Determine the (x, y) coordinate at the center of the cell enclosing the given text.  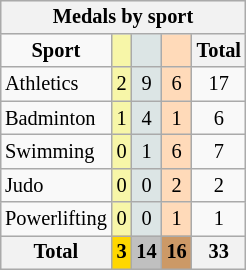
Powerlifting (56, 219)
Medals by sport (123, 17)
Athletics (56, 84)
3 (122, 253)
14 (147, 253)
Badminton (56, 118)
Sport (56, 51)
7 (219, 152)
17 (219, 84)
Swimming (56, 152)
16 (177, 253)
Judo (56, 185)
9 (147, 84)
4 (147, 118)
33 (219, 253)
